Provide the [x, y] coordinate of the cell's center where the given text is located.  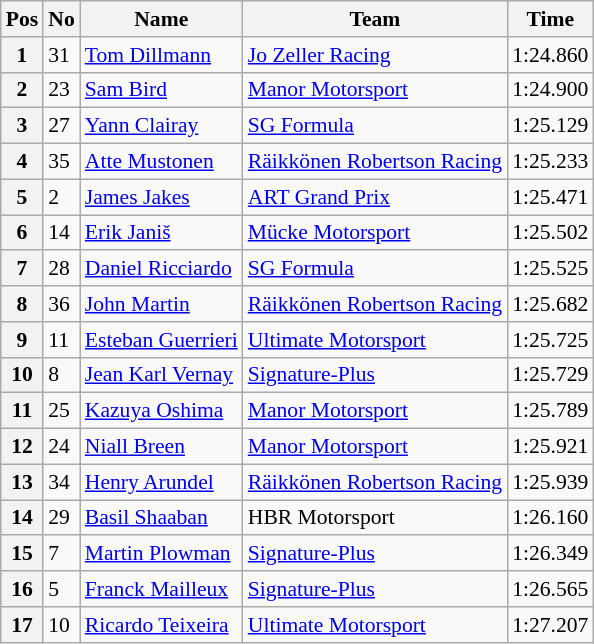
James Jakes [162, 197]
1:25.471 [550, 197]
1:27.207 [550, 625]
Jean Karl Vernay [162, 375]
27 [62, 126]
No [62, 19]
Martin Plowman [162, 554]
29 [62, 518]
Kazuya Oshima [162, 411]
Time [550, 19]
16 [22, 589]
9 [22, 340]
1:25.525 [550, 269]
15 [22, 554]
Ricardo Teixeira [162, 625]
3 [22, 126]
Mücke Motorsport [375, 233]
Atte Mustonen [162, 162]
1:25.789 [550, 411]
Esteban Guerrieri [162, 340]
Pos [22, 19]
1:26.349 [550, 554]
Henry Arundel [162, 482]
ART Grand Prix [375, 197]
36 [62, 304]
23 [62, 90]
24 [62, 447]
Franck Mailleux [162, 589]
13 [22, 482]
Name [162, 19]
17 [22, 625]
6 [22, 233]
4 [22, 162]
1:26.160 [550, 518]
1:25.129 [550, 126]
12 [22, 447]
1:25.921 [550, 447]
HBR Motorsport [375, 518]
John Martin [162, 304]
28 [62, 269]
1:25.725 [550, 340]
34 [62, 482]
35 [62, 162]
1:25.682 [550, 304]
25 [62, 411]
Tom Dillmann [162, 55]
Sam Bird [162, 90]
Yann Clairay [162, 126]
Niall Breen [162, 447]
1:26.565 [550, 589]
1:24.860 [550, 55]
Jo Zeller Racing [375, 55]
Erik Janiš [162, 233]
1:25.233 [550, 162]
1:25.502 [550, 233]
31 [62, 55]
Team [375, 19]
1:24.900 [550, 90]
1:25.939 [550, 482]
Daniel Ricciardo [162, 269]
1:25.729 [550, 375]
1 [22, 55]
Basil Shaaban [162, 518]
